From the cell containing the given text, extract its center point as [x, y] coordinate. 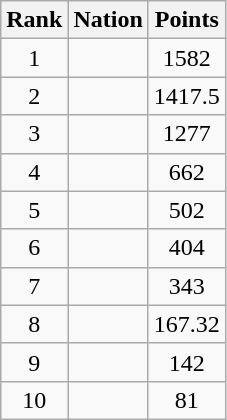
81 [186, 400]
8 [34, 324]
167.32 [186, 324]
10 [34, 400]
1417.5 [186, 96]
9 [34, 362]
4 [34, 172]
7 [34, 286]
404 [186, 248]
2 [34, 96]
Points [186, 20]
6 [34, 248]
3 [34, 134]
662 [186, 172]
Nation [108, 20]
502 [186, 210]
Rank [34, 20]
5 [34, 210]
1277 [186, 134]
142 [186, 362]
1582 [186, 58]
343 [186, 286]
1 [34, 58]
